Return [X, Y] of the center of cell containing provided text 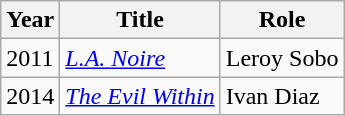
Leroy Sobo [282, 58]
2011 [30, 58]
2014 [30, 96]
Year [30, 20]
Title [140, 20]
Role [282, 20]
L.A. Noire [140, 58]
The Evil Within [140, 96]
Ivan Diaz [282, 96]
